Detect which cell encompasses the target text, then output its [X, Y] center coordinate. 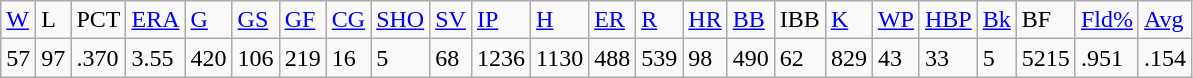
.154 [1164, 58]
GS [256, 20]
G [208, 20]
L [54, 20]
W [18, 20]
1130 [560, 58]
829 [848, 58]
PCT [98, 20]
539 [660, 58]
IBB [800, 20]
K [848, 20]
HR [705, 20]
Fld% [1106, 20]
490 [750, 58]
BB [750, 20]
Bk [996, 20]
5215 [1046, 58]
SV [451, 20]
98 [705, 58]
R [660, 20]
HBP [948, 20]
57 [18, 58]
SHO [400, 20]
68 [451, 58]
3.55 [156, 58]
.370 [98, 58]
97 [54, 58]
420 [208, 58]
H [560, 20]
Avg [1164, 20]
43 [896, 58]
.951 [1106, 58]
62 [800, 58]
106 [256, 58]
CG [348, 20]
IP [500, 20]
ERA [156, 20]
BF [1046, 20]
16 [348, 58]
GF [302, 20]
488 [612, 58]
ER [612, 20]
WP [896, 20]
219 [302, 58]
1236 [500, 58]
33 [948, 58]
